Search for the cell housing the specified text and yield its [x, y] center coordinate. 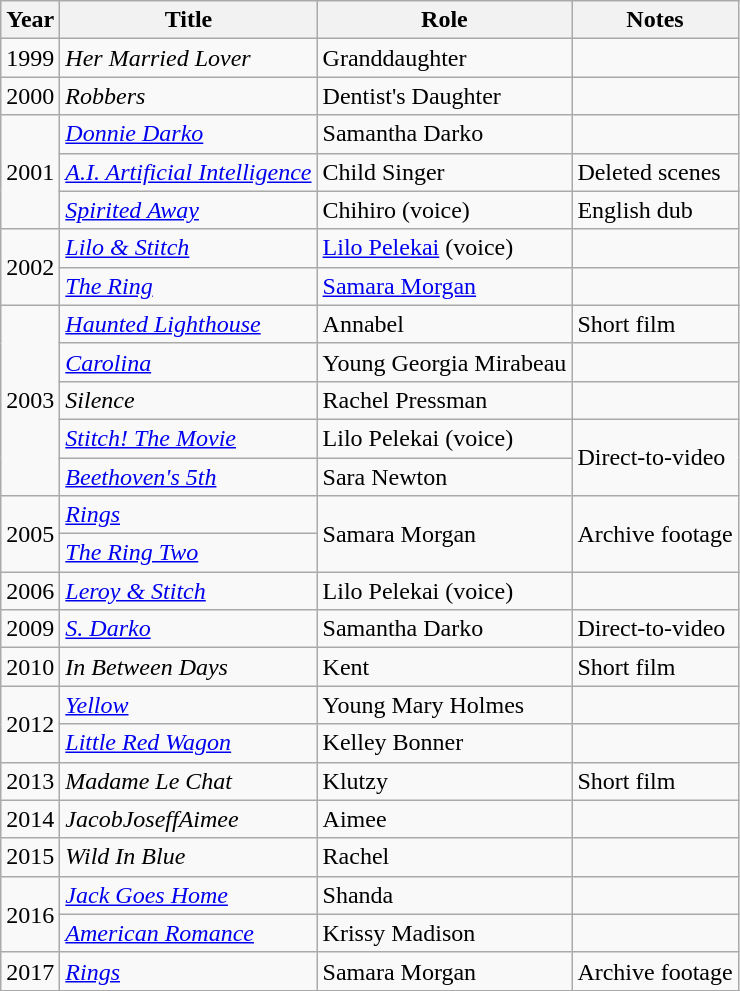
Notes [655, 20]
Robbers [188, 96]
Granddaughter [444, 58]
Rachel Pressman [444, 400]
The Ring [188, 286]
Sara Newton [444, 477]
Young Mary Holmes [444, 705]
Madame Le Chat [188, 781]
1999 [30, 58]
Beethoven's 5th [188, 477]
2016 [30, 914]
S. Darko [188, 629]
Annabel [444, 324]
American Romance [188, 933]
Stitch! The Movie [188, 438]
JacobJoseffAimee [188, 819]
Haunted Lighthouse [188, 324]
Title [188, 20]
2009 [30, 629]
Klutzy [444, 781]
2000 [30, 96]
The Ring Two [188, 553]
2013 [30, 781]
Kelley Bonner [444, 743]
Little Red Wagon [188, 743]
Her Married Lover [188, 58]
A.I. Artificial Intelligence [188, 172]
Leroy & Stitch [188, 591]
Chihiro (voice) [444, 210]
Donnie Darko [188, 134]
Lilo & Stitch [188, 248]
2015 [30, 857]
Krissy Madison [444, 933]
Role [444, 20]
Jack Goes Home [188, 895]
Deleted scenes [655, 172]
Rachel [444, 857]
2006 [30, 591]
Child Singer [444, 172]
Shanda [444, 895]
2005 [30, 534]
2012 [30, 724]
Yellow [188, 705]
English dub [655, 210]
In Between Days [188, 667]
Young Georgia Mirabeau [444, 362]
Silence [188, 400]
Wild In Blue [188, 857]
Aimee [444, 819]
Year [30, 20]
Spirited Away [188, 210]
2001 [30, 172]
2002 [30, 267]
Dentist's Daughter [444, 96]
2003 [30, 400]
2017 [30, 971]
Kent [444, 667]
Carolina [188, 362]
2014 [30, 819]
2010 [30, 667]
